Extract the [X, Y] coordinate from the center of the cell holding the provided text.  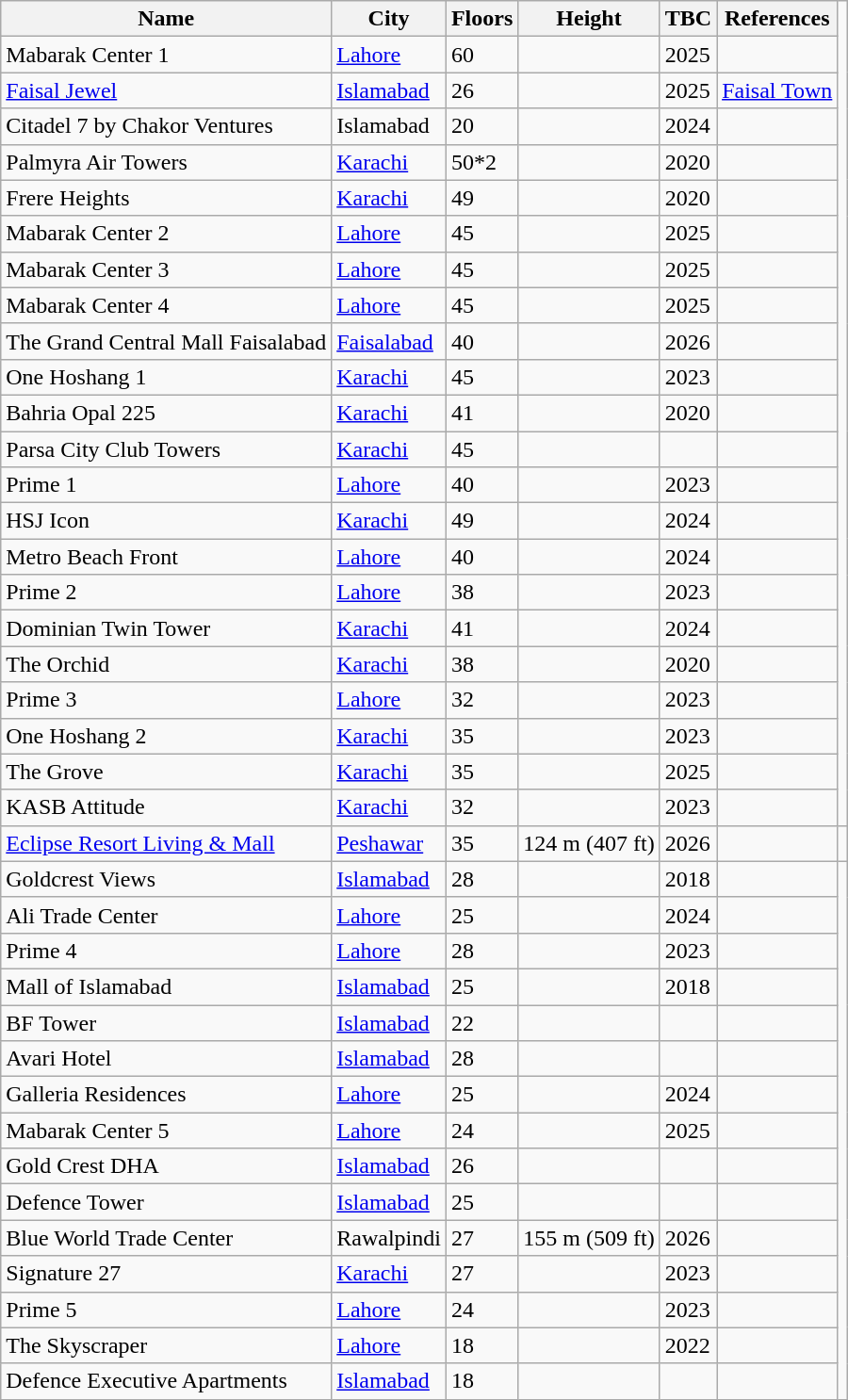
Ali Trade Center [166, 915]
One Hoshang 2 [166, 736]
The Skyscraper [166, 1345]
Mabarak Center 1 [166, 55]
Bahria Opal 225 [166, 413]
Mabarak Center 3 [166, 269]
Prime 4 [166, 951]
Frere Heights [166, 198]
The Grand Central Mall Faisalabad [166, 341]
BF Tower [166, 1022]
Mabarak Center 4 [166, 305]
Blue World Trade Center [166, 1238]
Metro Beach Front [166, 557]
References [777, 19]
Mall of Islamabad [166, 986]
60 [481, 55]
22 [481, 1022]
Height [589, 19]
Mabarak Center 2 [166, 234]
Prime 1 [166, 485]
Defence Executive Apartments [166, 1381]
Parsa City Club Towers [166, 449]
Peshawar [389, 843]
155 m (509 ft) [589, 1238]
Dominian Twin Tower [166, 628]
KASB Attitude [166, 807]
Faisal Town [777, 90]
Floors [481, 19]
TBC [688, 19]
Galleria Residences [166, 1095]
HSJ Icon [166, 521]
20 [481, 126]
Prime 5 [166, 1310]
Avari Hotel [166, 1059]
Prime 2 [166, 593]
The Orchid [166, 664]
Rawalpindi [389, 1238]
Goldcrest Views [166, 879]
Defence Tower [166, 1202]
One Hoshang 1 [166, 377]
Mabarak Center 5 [166, 1131]
Prime 3 [166, 700]
Gold Crest DHA [166, 1166]
Signature 27 [166, 1274]
Faisalabad [389, 341]
Faisal Jewel [166, 90]
Name [166, 19]
City [389, 19]
124 m (407 ft) [589, 843]
2022 [688, 1345]
Palmyra Air Towers [166, 162]
The Grove [166, 772]
Citadel 7 by Chakor Ventures [166, 126]
Eclipse Resort Living & Mall [166, 843]
50*2 [481, 162]
